For the text-containing cell, return its midpoint in (x, y) coordinate format. 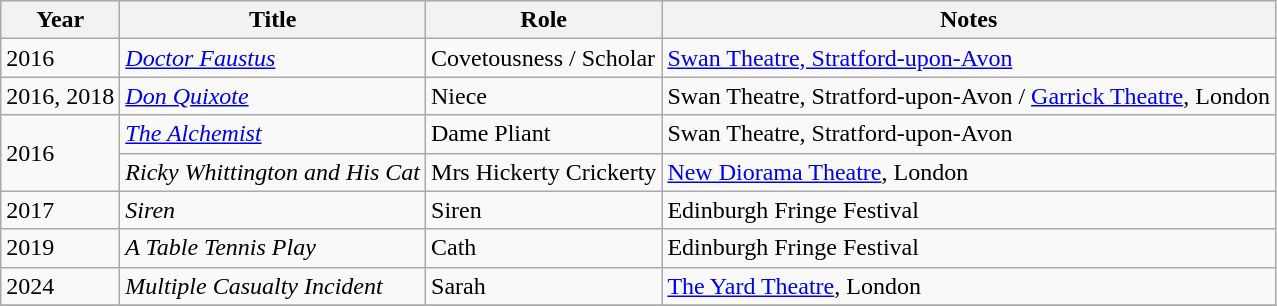
2017 (60, 210)
Year (60, 20)
A Table Tennis Play (273, 248)
New Diorama Theatre, London (969, 172)
Multiple Casualty Incident (273, 286)
The Alchemist (273, 134)
Don Quixote (273, 96)
Swan Theatre, Stratford-upon-Avon / Garrick Theatre, London (969, 96)
Dame Pliant (544, 134)
Cath (544, 248)
Doctor Faustus (273, 58)
Covetousness / Scholar (544, 58)
2016, 2018 (60, 96)
Mrs Hickerty Crickerty (544, 172)
Niece (544, 96)
The Yard Theatre, London (969, 286)
Title (273, 20)
2024 (60, 286)
Role (544, 20)
Sarah (544, 286)
Notes (969, 20)
2019 (60, 248)
Ricky Whittington and His Cat (273, 172)
